Detect which cell encompasses the target text, then output its [X, Y] center coordinate. 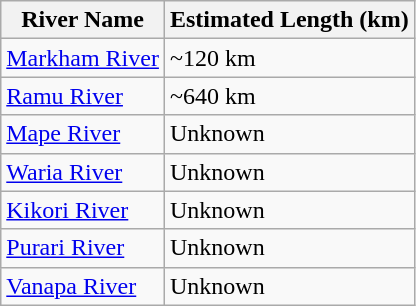
Vanapa River [83, 286]
~120 km [289, 58]
Estimated Length (km) [289, 20]
Purari River [83, 248]
Ramu River [83, 96]
Markham River [83, 58]
Mape River [83, 134]
Kikori River [83, 210]
Waria River [83, 172]
River Name [83, 20]
~640 km [289, 96]
